Provide the [x, y] coordinate of the cell's center where the given text is located.  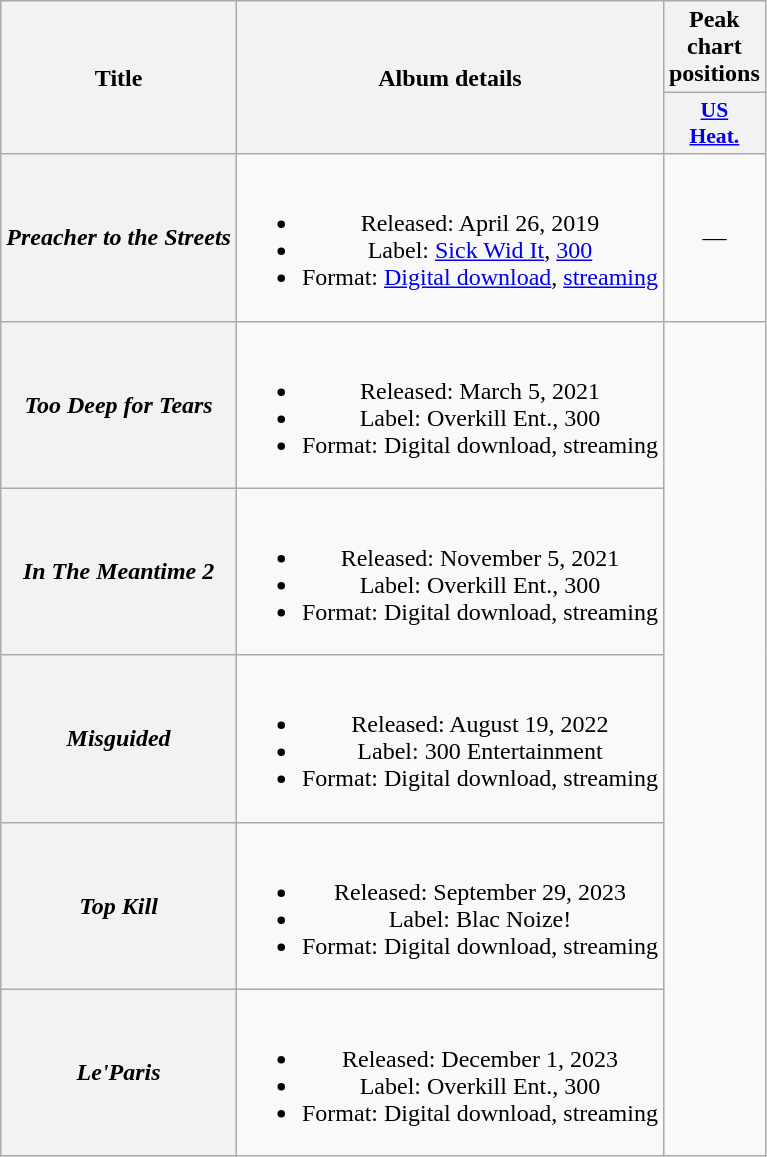
Misguided [119, 738]
Le'Paris [119, 1072]
Released: November 5, 2021Label: Overkill Ent., 300Format: Digital download, streaming [450, 572]
In The Meantime 2 [119, 572]
— [714, 238]
Released: March 5, 2021Label: Overkill Ent., 300Format: Digital download, streaming [450, 404]
Top Kill [119, 906]
USHeat. [714, 124]
Released: August 19, 2022Label: 300 EntertainmentFormat: Digital download, streaming [450, 738]
Released: September 29, 2023Label: Blac Noize!Format: Digital download, streaming [450, 906]
Released: April 26, 2019Label: Sick Wid It, 300Format: Digital download, streaming [450, 238]
Preacher to the Streets [119, 238]
Released: December 1, 2023Label: Overkill Ent., 300Format: Digital download, streaming [450, 1072]
Peak chart positions [714, 47]
Title [119, 78]
Too Deep for Tears [119, 404]
Album details [450, 78]
